Identify which cell holds the provided text, then report its (X, Y) central coordinate. 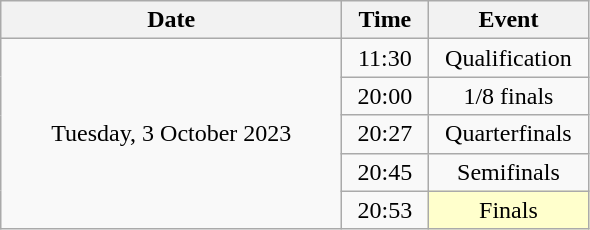
20:00 (385, 96)
11:30 (385, 58)
Tuesday, 3 October 2023 (172, 134)
20:53 (385, 210)
Date (172, 20)
Event (508, 20)
20:27 (385, 134)
Qualification (508, 58)
Time (385, 20)
1/8 finals (508, 96)
Semifinals (508, 172)
Finals (508, 210)
20:45 (385, 172)
Quarterfinals (508, 134)
